Identify which cell holds the provided text, then report its (x, y) central coordinate. 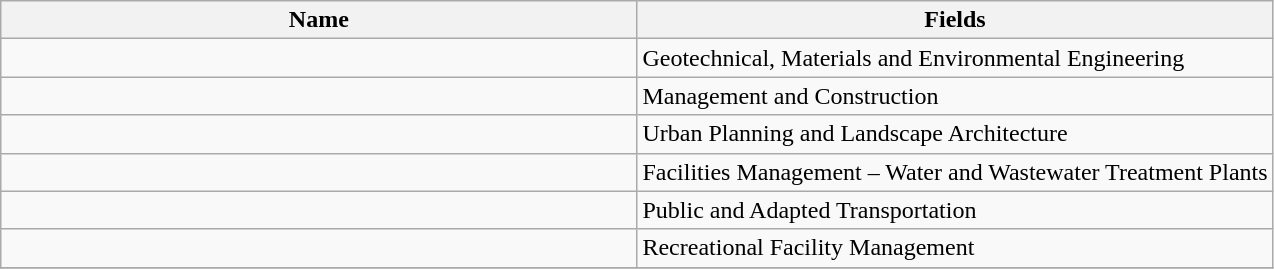
Urban Planning and Landscape Architecture (955, 134)
Name (319, 20)
Recreational Facility Management (955, 248)
Geotechnical, Materials and Environmental Engineering (955, 58)
Management and Construction (955, 96)
Fields (955, 20)
Facilities Management – Water and Wastewater Treatment Plants (955, 172)
Public and Adapted Transportation (955, 210)
